Detect which cell encompasses the target text, then output its [x, y] center coordinate. 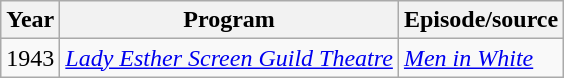
Lady Esther Screen Guild Theatre [230, 58]
Year [30, 20]
Episode/source [480, 20]
Program [230, 20]
Men in White [480, 58]
1943 [30, 58]
